For the text-containing cell, return its midpoint in [x, y] coordinate format. 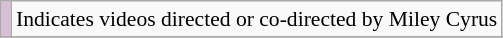
Indicates videos directed or co-directed by Miley Cyrus [256, 19]
